Detect which cell encompasses the target text, then output its (x, y) center coordinate. 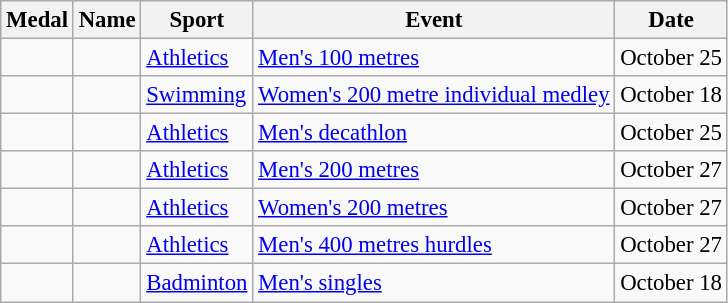
Swimming (197, 95)
Men's 400 metres hurdles (434, 245)
Name (107, 20)
Date (671, 20)
Badminton (197, 283)
Women's 200 metres (434, 208)
Medal (38, 20)
Men's decathlon (434, 133)
Sport (197, 20)
Women's 200 metre individual medley (434, 95)
Men's singles (434, 283)
Men's 200 metres (434, 170)
Men's 100 metres (434, 58)
Event (434, 20)
